Find where the given text appears and provide that cell's center as (x, y) coordinate. 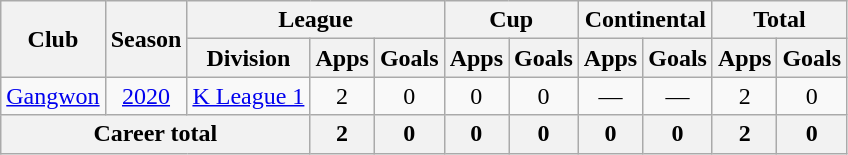
League (316, 20)
Cup (511, 20)
2020 (146, 96)
Total (779, 20)
K League 1 (248, 96)
Career total (156, 134)
Club (53, 39)
Division (248, 58)
Gangwon (53, 96)
Continental (645, 20)
Season (146, 39)
